Identify which cell holds the provided text, then report its (x, y) central coordinate. 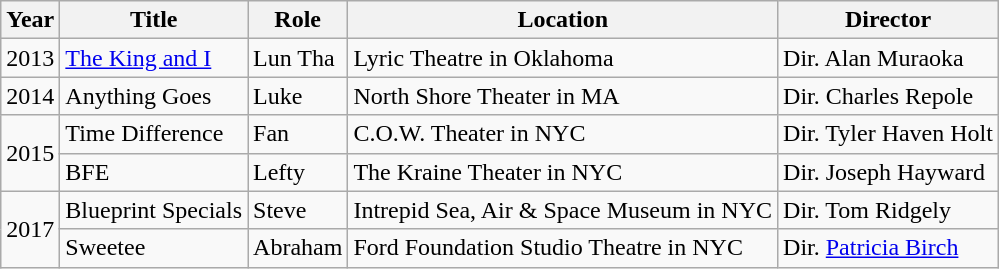
Steve (298, 210)
Location (563, 20)
Lun Tha (298, 58)
Time Difference (154, 134)
Dir. Tom Ridgely (888, 210)
Lyric Theatre in Oklahoma (563, 58)
Dir. Alan Muraoka (888, 58)
The King and I (154, 58)
Dir. Joseph Hayward (888, 172)
Dir. Patricia Birch (888, 248)
Ford Foundation Studio Theatre in NYC (563, 248)
Dir. Tyler Haven Holt (888, 134)
Blueprint Specials (154, 210)
2015 (30, 153)
Dir. Charles Repole (888, 96)
Abraham (298, 248)
Intrepid Sea, Air & Space Museum in NYC (563, 210)
2014 (30, 96)
Title (154, 20)
Sweetee (154, 248)
Director (888, 20)
Role (298, 20)
North Shore Theater in MA (563, 96)
Year (30, 20)
The Kraine Theater in NYC (563, 172)
C.O.W. Theater in NYC (563, 134)
Lefty (298, 172)
2017 (30, 229)
Fan (298, 134)
Anything Goes (154, 96)
BFE (154, 172)
2013 (30, 58)
Luke (298, 96)
